Locate the cell with the specified text and output its [X, Y] center coordinate. 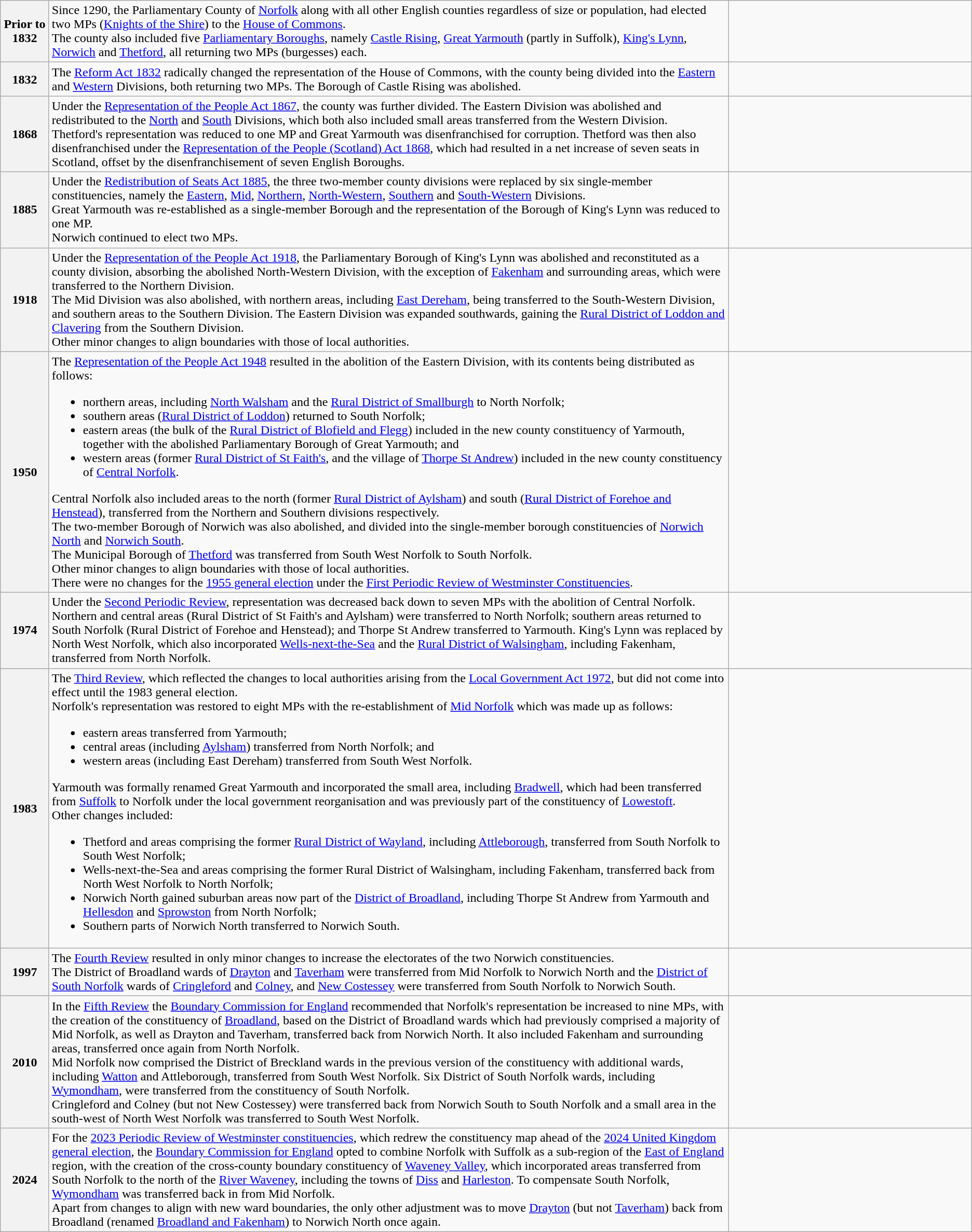
2024 [25, 1180]
1997 [25, 972]
1885 [25, 210]
1974 [25, 630]
1832 [25, 79]
2010 [25, 1062]
1950 [25, 472]
1868 [25, 134]
1983 [25, 808]
Prior to 1832 [25, 31]
1918 [25, 300]
